Capture the cell that displays the provided text and extract its (X, Y) central coordinate. 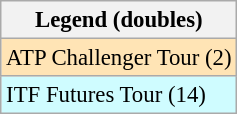
ATP Challenger Tour (2) (119, 58)
ITF Futures Tour (14) (119, 95)
Legend (doubles) (119, 20)
